Pinpoint the cell where the given text exists, returning its (x, y) midpoint coordinate. 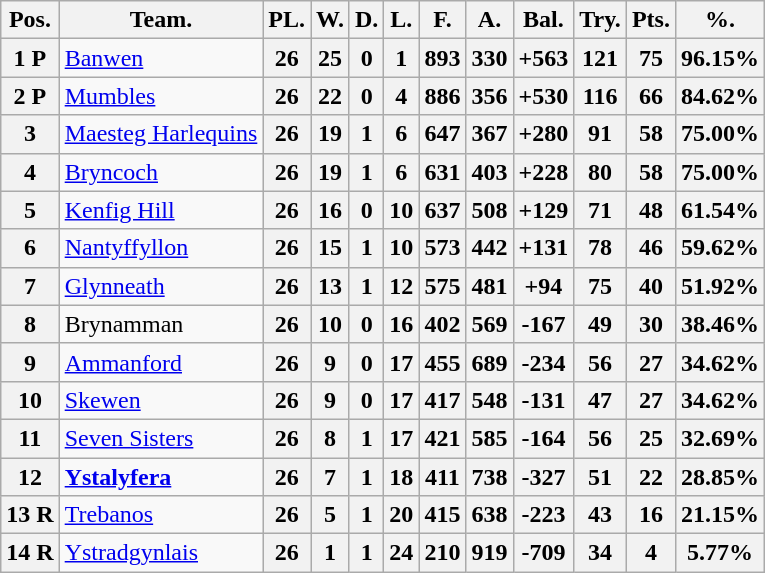
A. (490, 20)
15 (330, 248)
D. (366, 20)
Banwen (161, 58)
886 (442, 96)
-131 (544, 400)
Brynamman (161, 324)
Nantyffyllon (161, 248)
43 (600, 515)
585 (490, 438)
548 (490, 400)
508 (490, 210)
80 (600, 172)
F. (442, 20)
11 (30, 438)
-167 (544, 324)
573 (442, 248)
W. (330, 20)
481 (490, 286)
330 (490, 58)
631 (442, 172)
Mumbles (161, 96)
402 (442, 324)
91 (600, 134)
46 (650, 248)
L. (402, 20)
421 (442, 438)
121 (600, 58)
1 P (30, 58)
-709 (544, 553)
+563 (544, 58)
403 (490, 172)
34 (600, 553)
638 (490, 515)
Maesteg Harlequins (161, 134)
738 (490, 477)
Pos. (30, 20)
Seven Sisters (161, 438)
Glynneath (161, 286)
367 (490, 134)
Bal. (544, 20)
+228 (544, 172)
21.15% (720, 515)
Ammanford (161, 362)
18 (402, 477)
637 (442, 210)
893 (442, 58)
32.69% (720, 438)
-164 (544, 438)
919 (490, 553)
417 (442, 400)
455 (442, 362)
-327 (544, 477)
116 (600, 96)
Skewen (161, 400)
-223 (544, 515)
442 (490, 248)
3 (30, 134)
28.85% (720, 477)
+129 (544, 210)
569 (490, 324)
5.77% (720, 553)
PL. (287, 20)
13 (330, 286)
Team. (161, 20)
415 (442, 515)
Try. (600, 20)
+280 (544, 134)
66 (650, 96)
13 R (30, 515)
38.46% (720, 324)
Pts. (650, 20)
24 (402, 553)
61.54% (720, 210)
51 (600, 477)
Kenfig Hill (161, 210)
Ystradgynlais (161, 553)
Trebanos (161, 515)
20 (402, 515)
%. (720, 20)
59.62% (720, 248)
48 (650, 210)
411 (442, 477)
71 (600, 210)
14 R (30, 553)
575 (442, 286)
-234 (544, 362)
78 (600, 248)
+131 (544, 248)
+530 (544, 96)
Ystalyfera (161, 477)
356 (490, 96)
84.62% (720, 96)
30 (650, 324)
210 (442, 553)
47 (600, 400)
51.92% (720, 286)
647 (442, 134)
2 P (30, 96)
689 (490, 362)
Bryncoch (161, 172)
40 (650, 286)
+94 (544, 286)
96.15% (720, 58)
49 (600, 324)
